Extract the [X, Y] coordinate from the center of the cell holding the provided text.  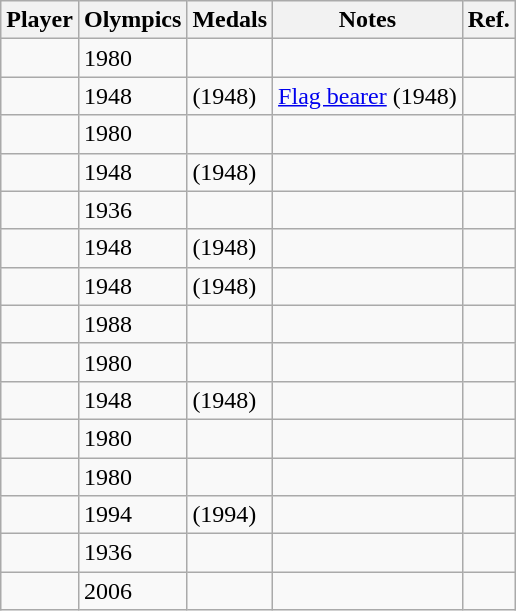
(1994) [230, 515]
1994 [132, 515]
2006 [132, 591]
Ref. [488, 20]
Olympics [132, 20]
Player [40, 20]
Medals [230, 20]
1988 [132, 324]
Flag bearer (1948) [368, 96]
Notes [368, 20]
